Output the (X, Y) coordinate of the center of the cell containing the given text.  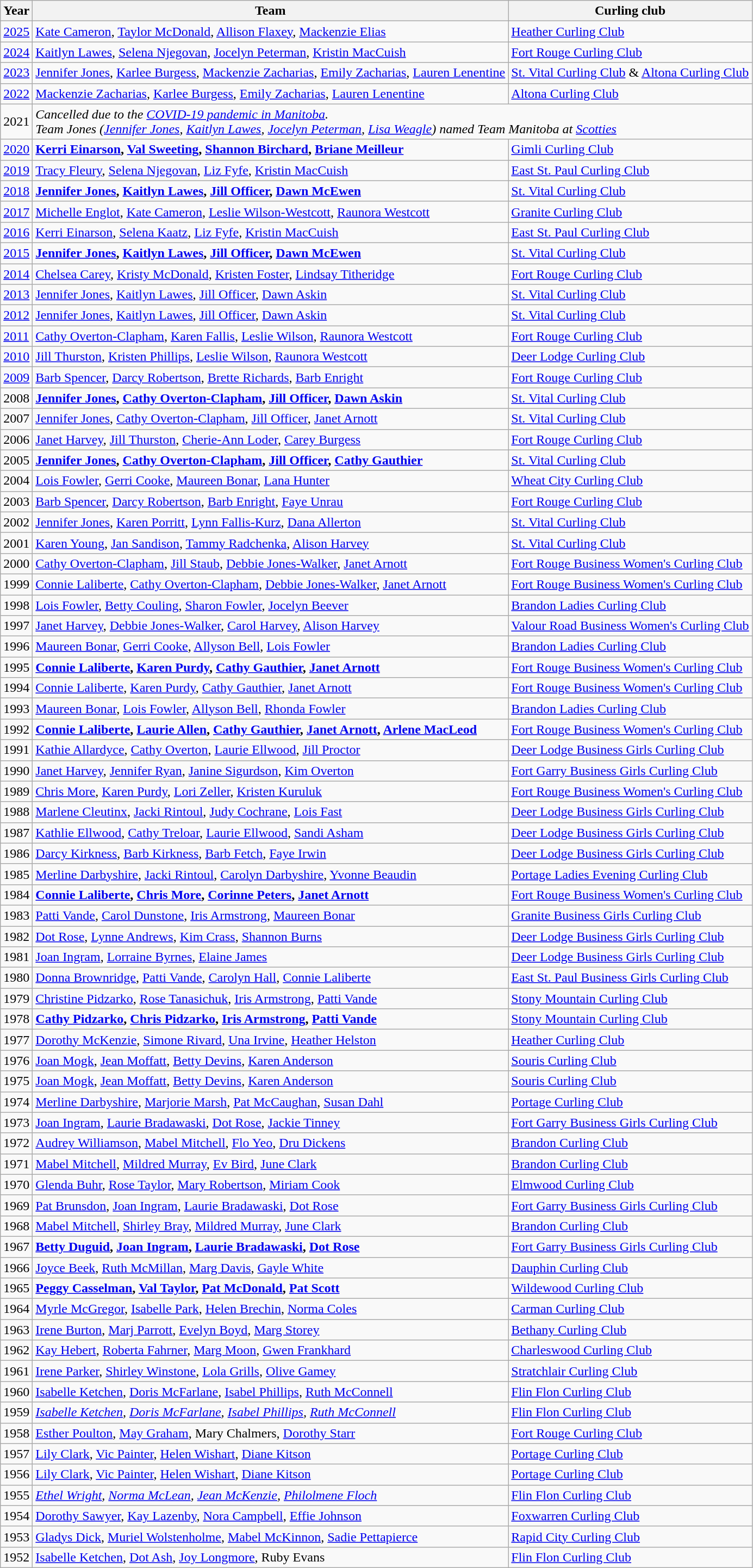
1989 (16, 791)
2025 (16, 32)
Wheat City Curling Club (630, 481)
Gladys Dick, Muriel Wolstenholme, Mabel McKinnon, Sadie Pettapierce (271, 1536)
Mabel Mitchell, Mildred Murray, Ev Bird, June Clark (271, 1164)
Ethel Wright, Norma McLean, Jean McKenzie, Philolmene Floch (271, 1495)
2021 (16, 122)
Connie Laliberte, Cathy Overton-Clapham, Debbie Jones-Walker, Janet Arnott (271, 584)
Curling club (630, 11)
Dorothy McKenzie, Simone Rivard, Una Irvine, Heather Helston (271, 1040)
Elmwood Curling Club (630, 1185)
Bethany Curling Club (630, 1330)
Foxwarren Curling Club (630, 1516)
1976 (16, 1061)
1980 (16, 978)
1992 (16, 729)
Year (16, 11)
1996 (16, 647)
Joan Ingram, Laurie Bradawaski, Dot Rose, Jackie Tinney (271, 1123)
Maureen Bonar, Gerri Cooke, Allyson Bell, Lois Fowler (271, 647)
2004 (16, 481)
Altona Curling Club (630, 94)
1967 (16, 1247)
Jennifer Jones, Cathy Overton-Clapham, Jill Officer, Cathy Gauthier (271, 460)
Cathy Overton-Clapham, Karen Fallis, Leslie Wilson, Raunora Westcott (271, 336)
Gimli Curling Club (630, 150)
Glenda Buhr, Rose Taylor, Mary Robertson, Miriam Cook (271, 1185)
Kaitlyn Lawes, Selena Njegovan, Jocelyn Peterman, Kristin MacCuish (271, 52)
Connie Laliberte, Chris More, Corinne Peters, Janet Arnott (271, 895)
1998 (16, 605)
Janet Harvey, Jill Thurston, Cherie-Ann Loder, Carey Burgess (271, 439)
Chelsea Carey, Kristy McDonald, Kristen Foster, Lindsay Titheridge (271, 274)
Joan Ingram, Lorraine Byrnes, Elaine James (271, 957)
2003 (16, 501)
Donna Brownridge, Patti Vande, Carolyn Hall, Connie Laliberte (271, 978)
Jennifer Jones, Karlee Burgess, Mackenzie Zacharias, Emily Zacharias, Lauren Lenentine (271, 73)
Jennifer Jones, Karen Porritt, Lynn Fallis-Kurz, Dana Allerton (271, 522)
Portage Ladies Evening Curling Club (630, 874)
2017 (16, 212)
Merline Darbyshire, Marjorie Marsh, Pat McCaughan, Susan Dahl (271, 1102)
1965 (16, 1288)
1952 (16, 1557)
Jennifer Jones, Cathy Overton-Clapham, Jill Officer, Dawn Askin (271, 398)
Stratchlair Curling Club (630, 1371)
2006 (16, 439)
Myrle McGregor, Isabelle Park, Helen Brechin, Norma Coles (271, 1309)
Team (271, 11)
1979 (16, 999)
1956 (16, 1474)
Irene Parker, Shirley Winstone, Lola Grills, Olive Gamey (271, 1371)
Tracy Fleury, Selena Njegovan, Liz Fyfe, Kristin MacCuish (271, 170)
1982 (16, 936)
2018 (16, 191)
2015 (16, 253)
1958 (16, 1433)
2000 (16, 563)
Esther Poulton, May Graham, Mary Chalmers, Dorothy Starr (271, 1433)
Dauphin Curling Club (630, 1268)
1961 (16, 1371)
Betty Duguid, Joan Ingram, Laurie Bradawaski, Dot Rose (271, 1247)
1971 (16, 1164)
Janet Harvey, Jennifer Ryan, Janine Sigurdson, Kim Overton (271, 771)
Barb Spencer, Darcy Robertson, Brette Richards, Barb Enright (271, 377)
2002 (16, 522)
1984 (16, 895)
Kathlie Ellwood, Cathy Treloar, Laurie Ellwood, Sandi Asham (271, 833)
2008 (16, 398)
Karen Young, Jan Sandison, Tammy Radchenka, Alison Harvey (271, 543)
Jennifer Jones, Cathy Overton-Clapham, Jill Officer, Janet Arnott (271, 419)
2012 (16, 315)
1983 (16, 915)
2007 (16, 419)
1981 (16, 957)
2022 (16, 94)
Isabelle Ketchen, Dot Ash, Joy Longmore, Ruby Evans (271, 1557)
2023 (16, 73)
St. Vital Curling Club & Altona Curling Club (630, 73)
1977 (16, 1040)
1959 (16, 1412)
Michelle Englot, Kate Cameron, Leslie Wilson-Westcott, Raunora Westcott (271, 212)
1994 (16, 688)
1995 (16, 667)
1978 (16, 1019)
1973 (16, 1123)
2024 (16, 52)
1972 (16, 1143)
Deer Lodge Curling Club (630, 357)
Merline Darbyshire, Jacki Rintoul, Carolyn Darbyshire, Yvonne Beaudin (271, 874)
Dorothy Sawyer, Kay Lazenby, Nora Campbell, Effie Johnson (271, 1516)
Kerri Einarson, Val Sweeting, Shannon Birchard, Briane Meilleur (271, 150)
Audrey Williamson, Mabel Mitchell, Flo Yeo, Dru Dickens (271, 1143)
Rapid City Curling Club (630, 1536)
Marlene Cleutinx, Jacki Rintoul, Judy Cochrane, Lois Fast (271, 812)
2009 (16, 377)
1953 (16, 1536)
1999 (16, 584)
Kerri Einarson, Selena Kaatz, Liz Fyfe, Kristin MacCuish (271, 232)
2014 (16, 274)
Connie Laliberte, Laurie Allen, Cathy Gauthier, Janet Arnott, Arlene MacLeod (271, 729)
1962 (16, 1350)
Kate Cameron, Taylor McDonald, Allison Flaxey, Mackenzie Elias (271, 32)
Granite Curling Club (630, 212)
1986 (16, 853)
Lois Fowler, Gerri Cooke, Maureen Bonar, Lana Hunter (271, 481)
Cathy Pidzarko, Chris Pidzarko, Iris Armstrong, Patti Vande (271, 1019)
Maureen Bonar, Lois Fowler, Allyson Bell, Rhonda Fowler (271, 709)
Mabel Mitchell, Shirley Bray, Mildred Murray, June Clark (271, 1226)
1985 (16, 874)
1960 (16, 1392)
Carman Curling Club (630, 1309)
Christine Pidzarko, Rose Tanasichuk, Iris Armstrong, Patti Vande (271, 999)
East St. Paul Business Girls Curling Club (630, 978)
2010 (16, 357)
Chris More, Karen Purdy, Lori Zeller, Kristen Kuruluk (271, 791)
1957 (16, 1454)
2019 (16, 170)
2020 (16, 150)
1987 (16, 833)
1969 (16, 1205)
Darcy Kirkness, Barb Kirkness, Barb Fetch, Faye Irwin (271, 853)
Pat Brunsdon, Joan Ingram, Laurie Bradawaski, Dot Rose (271, 1205)
Janet Harvey, Debbie Jones-Walker, Carol Harvey, Alison Harvey (271, 626)
1968 (16, 1226)
Patti Vande, Carol Dunstone, Iris Armstrong, Maureen Bonar (271, 915)
Peggy Casselman, Val Taylor, Pat McDonald, Pat Scott (271, 1288)
2016 (16, 232)
Wildewood Curling Club (630, 1288)
1963 (16, 1330)
1964 (16, 1309)
Jill Thurston, Kristen Phillips, Leslie Wilson, Raunora Westcott (271, 357)
1997 (16, 626)
Valour Road Business Women's Curling Club (630, 626)
Irene Burton, Marj Parrott, Evelyn Boyd, Marg Storey (271, 1330)
Barb Spencer, Darcy Robertson, Barb Enright, Faye Unrau (271, 501)
Cathy Overton-Clapham, Jill Staub, Debbie Jones-Walker, Janet Arnott (271, 563)
Charleswood Curling Club (630, 1350)
Dot Rose, Lynne Andrews, Kim Crass, Shannon Burns (271, 936)
1990 (16, 771)
1970 (16, 1185)
2001 (16, 543)
2013 (16, 295)
1988 (16, 812)
1975 (16, 1081)
Mackenzie Zacharias, Karlee Burgess, Emily Zacharias, Lauren Lenentine (271, 94)
1991 (16, 750)
Kathie Allardyce, Cathy Overton, Laurie Ellwood, Jill Proctor (271, 750)
2005 (16, 460)
1974 (16, 1102)
1954 (16, 1516)
Kay Hebert, Roberta Fahrner, Marg Moon, Gwen Frankhard (271, 1350)
Joyce Beek, Ruth McMillan, Marg Davis, Gayle White (271, 1268)
Granite Business Girls Curling Club (630, 915)
2011 (16, 336)
Lois Fowler, Betty Couling, Sharon Fowler, Jocelyn Beever (271, 605)
1966 (16, 1268)
1993 (16, 709)
1955 (16, 1495)
